Find where the given text appears and provide that cell's center as (X, Y) coordinate. 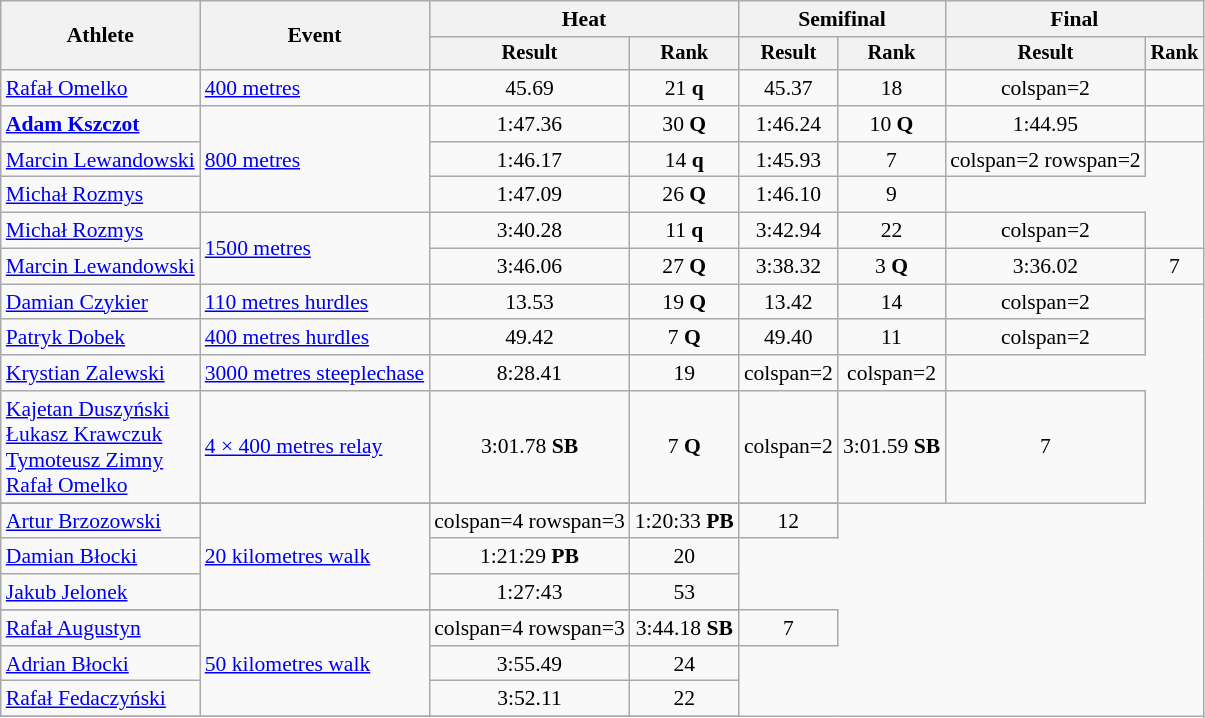
3:01.59 SB (892, 447)
9 (892, 195)
49.40 (788, 338)
12 (788, 521)
3:42.94 (788, 231)
Damian Błocki (100, 557)
19 (684, 373)
20 (684, 557)
45.37 (788, 88)
Rafał Omelko (100, 88)
49.42 (530, 338)
1:21:29 PB (530, 557)
19 Q (684, 302)
4 × 400 metres relay (315, 447)
18 (892, 88)
Jakub Jelonek (100, 592)
Semifinal (842, 19)
13.53 (530, 302)
3:38.32 (788, 267)
1:46.17 (530, 160)
1:44.95 (1046, 124)
21 q (684, 88)
27 Q (684, 267)
110 metres hurdles (315, 302)
11 (892, 338)
3:46.06 (530, 267)
26 Q (684, 195)
20 kilometres walk (315, 556)
24 (684, 664)
400 metres (315, 88)
3:01.78 SB (530, 447)
Heat (584, 19)
30 Q (684, 124)
800 metres (315, 160)
13.42 (788, 302)
1:45.93 (788, 160)
8:28.41 (530, 373)
1:46.10 (788, 195)
3:36.02 (1046, 267)
3:52.11 (530, 699)
3:44.18 SB (684, 628)
1:47.09 (530, 195)
3000 metres steeplechase (315, 373)
45.69 (530, 88)
53 (684, 592)
1:46.24 (788, 124)
Artur Brzozowski (100, 521)
1:20:33 PB (684, 521)
Patryk Dobek (100, 338)
11 q (684, 231)
50 kilometres walk (315, 664)
14 (892, 302)
Adrian Błocki (100, 664)
Kajetan DuszyńskiŁukasz KrawczukTymoteusz ZimnyRafał Omelko (100, 447)
Damian Czykier (100, 302)
Krystian Zalewski (100, 373)
Rafał Fedaczyński (100, 699)
3:40.28 (530, 231)
1:27:43 (530, 592)
1500 metres (315, 248)
colspan=2 rowspan=2 (1046, 160)
14 q (684, 160)
3 Q (892, 267)
400 metres hurdles (315, 338)
10 Q (892, 124)
3:55.49 (530, 664)
Final (1074, 19)
Athlete (100, 36)
Rafał Augustyn (100, 628)
Event (315, 36)
1:47.36 (530, 124)
Adam Kszczot (100, 124)
